From the cell containing the given text, extract its center point as [x, y] coordinate. 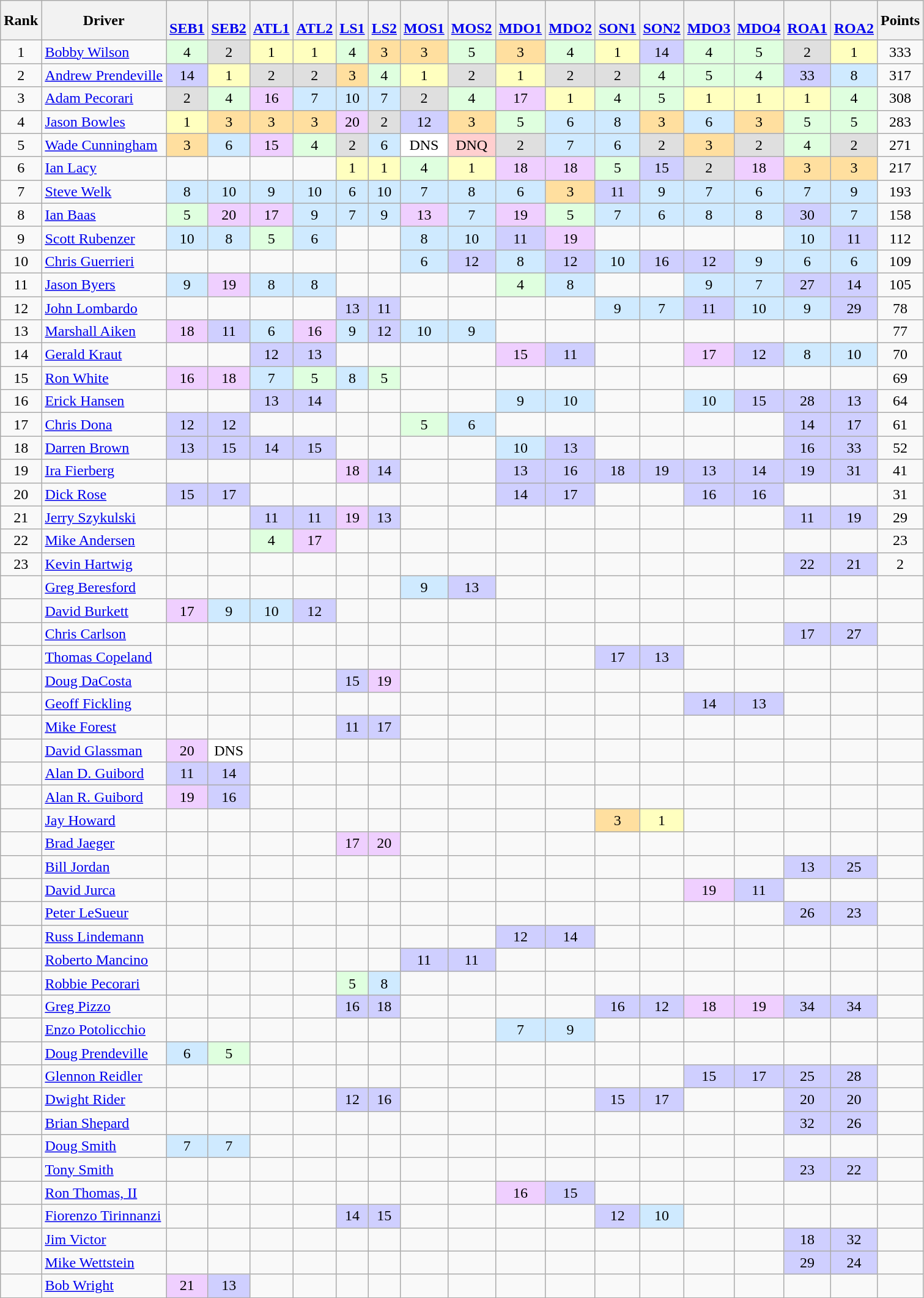
Thomas Copeland [104, 657]
LS2 [384, 21]
112 [900, 238]
David Burkett [104, 610]
SON1 [617, 21]
Doug Smith [104, 1146]
Jay Howard [104, 820]
ATL1 [272, 21]
Ian Baas [104, 215]
Mike Andersen [104, 541]
LS1 [352, 21]
Greg Beresford [104, 587]
Rank [21, 21]
SON2 [662, 21]
Ira Fierberg [104, 471]
271 [900, 145]
Wade Cunningham [104, 145]
158 [900, 215]
Gerald Kraut [104, 355]
David Glassman [104, 751]
David Jurca [104, 890]
MDO3 [709, 21]
Ron Thomas, II [104, 1193]
MOS2 [471, 21]
ATL2 [314, 21]
Alan D. Guibord [104, 774]
Adam Pecorari [104, 98]
Andrew Prendeville [104, 75]
105 [900, 284]
SEB1 [187, 21]
MDO4 [759, 21]
41 [900, 471]
Alan R. Guibord [104, 797]
Points [900, 21]
ROA2 [854, 21]
30 [807, 215]
69 [900, 378]
DNQ [471, 145]
Erick Hansen [104, 401]
Dick Rose [104, 494]
Tony Smith [104, 1170]
Ian Lacy [104, 168]
Greg Pizzo [104, 1006]
61 [900, 425]
283 [900, 122]
Steve Welk [104, 191]
Dwight Rider [104, 1100]
77 [900, 332]
Enzo Potolicchio [104, 1029]
Jason Byers [104, 284]
Fiorenzo Tirinnanzi [104, 1216]
Doug DaCosta [104, 681]
70 [900, 355]
Brad Jaeger [104, 844]
MDO2 [571, 21]
Kevin Hartwig [104, 564]
Geoff Fickling [104, 704]
ROA1 [807, 21]
Brian Shepard [104, 1123]
Driver [104, 21]
MDO1 [520, 21]
Scott Rubenzer [104, 238]
MOS1 [424, 21]
Bill Jordan [104, 867]
308 [900, 98]
Glennon Reidler [104, 1077]
193 [900, 191]
Bob Wright [104, 1286]
Robbie Pecorari [104, 983]
Jim Victor [104, 1239]
Mike Wettstein [104, 1263]
78 [900, 308]
Ron White [104, 378]
Chris Guerrieri [104, 261]
Roberto Mancino [104, 960]
Chris Dona [104, 425]
Chris Carlson [104, 634]
52 [900, 448]
Bobby Wilson [104, 52]
109 [900, 261]
333 [900, 52]
Doug Prendeville [104, 1053]
64 [900, 401]
Mike Forest [104, 727]
Marshall Aiken [104, 332]
Darren Brown [104, 448]
John Lombardo [104, 308]
SEB2 [229, 21]
Russ Lindemann [104, 936]
Peter LeSueur [104, 913]
Jerry Szykulski [104, 517]
217 [900, 168]
317 [900, 75]
24 [854, 1263]
Jason Bowles [104, 122]
